Identify which cell holds the provided text, then report its [X, Y] central coordinate. 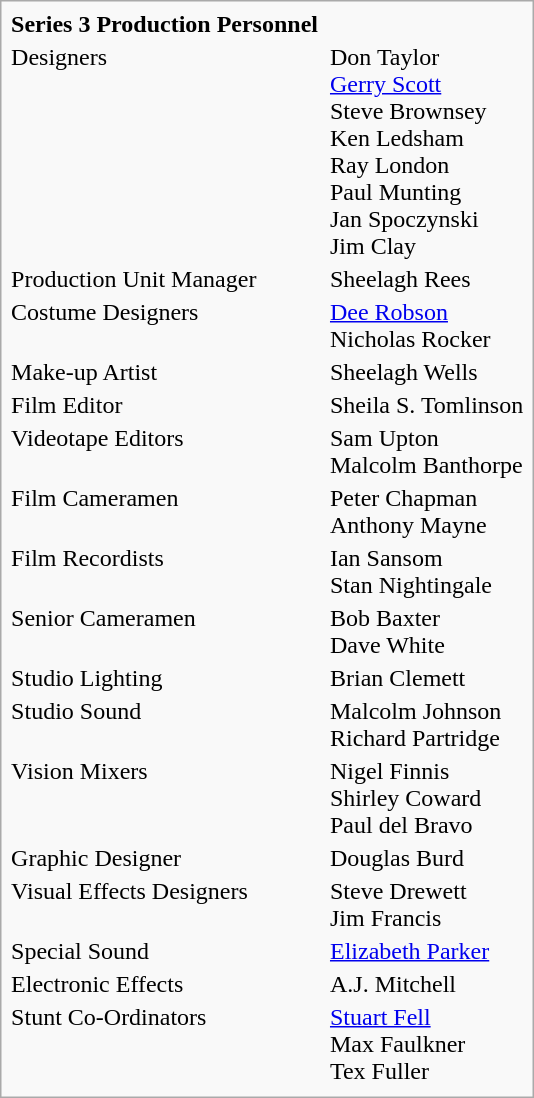
Stunt Co-Ordinators [165, 1044]
Series 3 Production Personnel [165, 24]
Brian Clemett [426, 678]
A.J. Mitchell [426, 984]
Make-up Artist [165, 372]
Costume Designers [165, 326]
Graphic Designer [165, 858]
Elizabeth Parker [426, 951]
Electronic Effects [165, 984]
Dee Robson Nicholas Rocker [426, 326]
Sam Upton Malcolm Banthorpe [426, 452]
Special Sound [165, 951]
Sheelagh Wells [426, 372]
Production Unit Manager [165, 279]
Douglas Burd [426, 858]
Senior Cameramen [165, 632]
Film Editor [165, 405]
Studio Sound [165, 724]
Videotape Editors [165, 452]
Studio Lighting [165, 678]
Ian Sansom Stan Nightingale [426, 572]
Vision Mixers [165, 798]
Peter Chapman Anthony Mayne [426, 512]
Sheelagh Rees [426, 279]
Visual Effects Designers [165, 904]
Stuart Fell Max Faulkner Tex Fuller [426, 1044]
Nigel Finnis Shirley Coward Paul del Bravo [426, 798]
Malcolm Johnson Richard Partridge [426, 724]
Designers [165, 152]
Don Taylor Gerry Scott Steve Brownsey Ken Ledsham Ray London Paul Munting Jan Spoczynski Jim Clay [426, 152]
Film Recordists [165, 572]
Film Cameramen [165, 512]
Steve Drewett Jim Francis [426, 904]
Sheila S. Tomlinson [426, 405]
Bob Baxter Dave White [426, 632]
